Determine the (X, Y) coordinate at the center of the cell enclosing the given text.  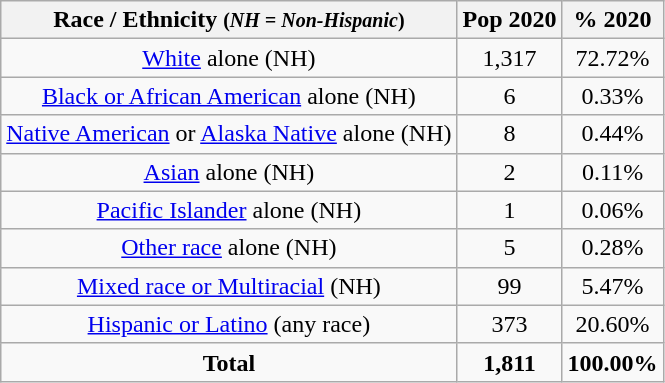
99 (510, 286)
Mixed race or Multiracial (NH) (229, 286)
5.47% (612, 286)
Hispanic or Latino (any race) (229, 324)
Pop 2020 (510, 20)
0.33% (612, 96)
0.44% (612, 134)
Pacific Islander alone (NH) (229, 210)
1,811 (510, 362)
8 (510, 134)
72.72% (612, 58)
373 (510, 324)
1,317 (510, 58)
20.60% (612, 324)
5 (510, 248)
Black or African American alone (NH) (229, 96)
100.00% (612, 362)
Asian alone (NH) (229, 172)
% 2020 (612, 20)
0.06% (612, 210)
0.28% (612, 248)
2 (510, 172)
Other race alone (NH) (229, 248)
Race / Ethnicity (NH = Non-Hispanic) (229, 20)
0.11% (612, 172)
White alone (NH) (229, 58)
Native American or Alaska Native alone (NH) (229, 134)
1 (510, 210)
Total (229, 362)
6 (510, 96)
